Determine the [X, Y] coordinate at the center of the cell enclosing the given text.  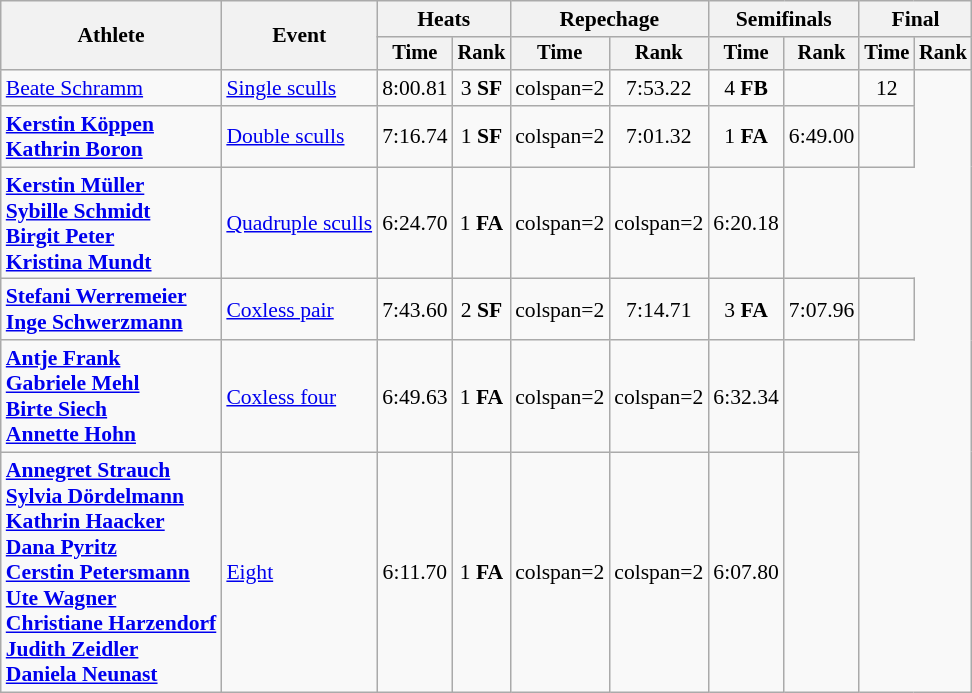
6:24.70 [414, 223]
1 SF [482, 136]
Eight [299, 573]
Stefani WerremeierInge Schwerzmann [112, 310]
4 FB [746, 88]
Single sculls [299, 88]
Final [915, 19]
6:07.80 [746, 573]
7:16.74 [414, 136]
6:49.00 [822, 136]
2 SF [482, 310]
3 SF [482, 88]
Double sculls [299, 136]
6:32.34 [746, 396]
Kerstin MüllerSybille SchmidtBirgit PeterKristina Mundt [112, 223]
6:11.70 [414, 573]
Antje FrankGabriele MehlBirte SiechAnnette Hohn [112, 396]
Semifinals [784, 19]
3 FA [746, 310]
6:49.63 [414, 396]
6:20.18 [746, 223]
Beate Schramm [112, 88]
Coxless four [299, 396]
7:14.71 [658, 310]
7:53.22 [658, 88]
8:00.81 [414, 88]
7:07.96 [822, 310]
Kerstin KöppenKathrin Boron [112, 136]
Annegret StrauchSylvia DördelmannKathrin HaackerDana PyritzCerstin PetersmannUte WagnerChristiane HarzendorfJudith ZeidlerDaniela Neunast [112, 573]
7:43.60 [414, 310]
Athlete [112, 36]
Quadruple sculls [299, 223]
7:01.32 [658, 136]
Coxless pair [299, 310]
12 [886, 88]
Event [299, 36]
Repechage [609, 19]
Heats [444, 19]
